From the cell containing the given text, extract its center point as [X, Y] coordinate. 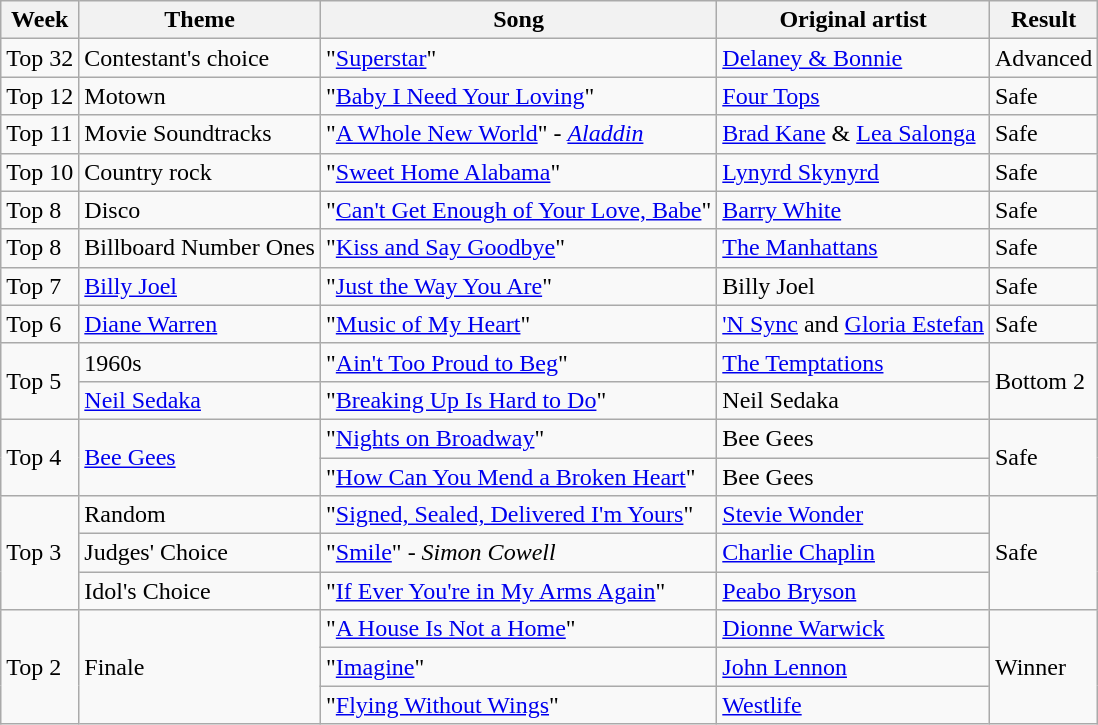
Westlife [854, 705]
"Signed, Sealed, Delivered I'm Yours" [518, 515]
"A House Is Not a Home" [518, 629]
The Temptations [854, 362]
"Nights on Broadway" [518, 438]
Dionne Warwick [854, 629]
Random [200, 515]
Stevie Wonder [854, 515]
Theme [200, 20]
Song [518, 20]
"Imagine" [518, 667]
"Kiss and Say Goodbye" [518, 248]
"Just the Way You Are" [518, 286]
Top 10 [40, 172]
Billboard Number Ones [200, 248]
Top 32 [40, 58]
"Superstar" [518, 58]
Idol's Choice [200, 591]
"Music of My Heart" [518, 324]
Top 2 [40, 667]
Finale [200, 667]
Top 7 [40, 286]
The Manhattans [854, 248]
"Sweet Home Alabama" [518, 172]
"Smile" - Simon Cowell [518, 553]
Contestant's choice [200, 58]
"Flying Without Wings" [518, 705]
Original artist [854, 20]
Judges' Choice [200, 553]
Top 11 [40, 134]
"If Ever You're in My Arms Again" [518, 591]
Top 6 [40, 324]
Top 5 [40, 381]
"Can't Get Enough of Your Love, Babe" [518, 210]
"Baby I Need Your Loving" [518, 96]
Charlie Chaplin [854, 553]
Four Tops [854, 96]
1960s [200, 362]
Top 12 [40, 96]
Diane Warren [200, 324]
Top 3 [40, 553]
'N Sync and Gloria Estefan [854, 324]
Advanced [1043, 58]
"Ain't Too Proud to Beg" [518, 362]
Barry White [854, 210]
Movie Soundtracks [200, 134]
Winner [1043, 667]
Lynyrd Skynyrd [854, 172]
Bottom 2 [1043, 381]
"A Whole New World" - Aladdin [518, 134]
Disco [200, 210]
Peabo Bryson [854, 591]
Top 4 [40, 457]
Motown [200, 96]
John Lennon [854, 667]
"Breaking Up Is Hard to Do" [518, 400]
Delaney & Bonnie [854, 58]
Result [1043, 20]
"How Can You Mend a Broken Heart" [518, 477]
Brad Kane & Lea Salonga [854, 134]
Week [40, 20]
Country rock [200, 172]
